Identify which cell holds the provided text, then report its [X, Y] central coordinate. 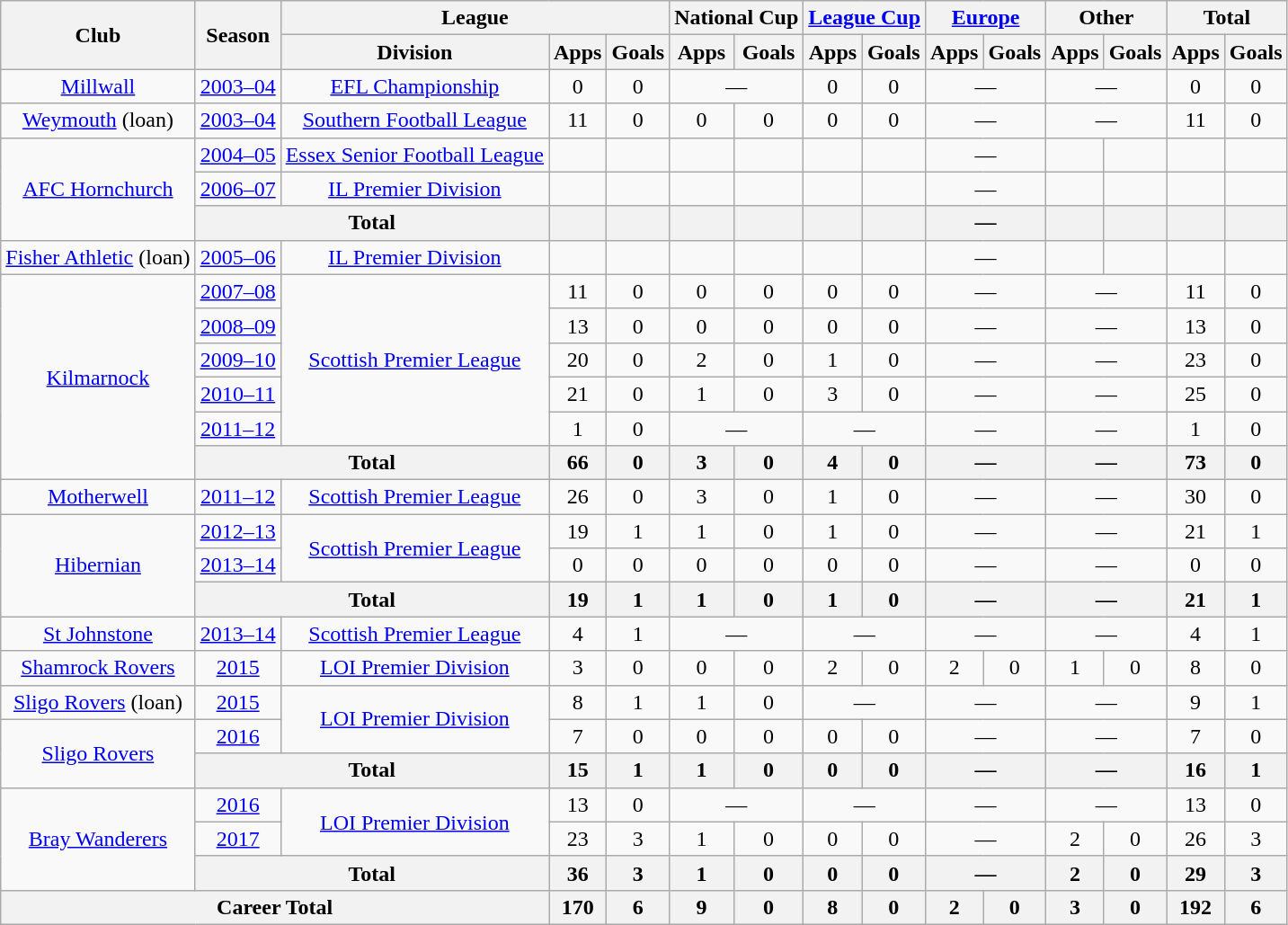
170 [577, 907]
Shamrock Rovers [98, 668]
30 [1195, 497]
Sligo Rovers (loan) [98, 702]
16 [1195, 770]
League Cup [865, 18]
36 [577, 873]
Fisher Athletic (loan) [98, 257]
2007–08 [237, 291]
Millwall [98, 86]
2012–13 [237, 531]
Career Total [275, 907]
29 [1195, 873]
Division [414, 52]
St Johnstone [98, 634]
Sligo Rovers [98, 753]
2004–05 [237, 155]
AFC Hornchurch [98, 189]
20 [577, 360]
192 [1195, 907]
Weymouth (loan) [98, 120]
Season [237, 35]
Europe [986, 18]
2006–07 [237, 189]
EFL Championship [414, 86]
National Cup [737, 18]
2008–09 [237, 325]
73 [1195, 463]
15 [577, 770]
Hibernian [98, 565]
2010–11 [237, 394]
Southern Football League [414, 120]
25 [1195, 394]
66 [577, 463]
Essex Senior Football League [414, 155]
2009–10 [237, 360]
Bray Wanderers [98, 839]
Kilmarnock [98, 377]
Club [98, 35]
Motherwell [98, 497]
2005–06 [237, 257]
League [475, 18]
2017 [237, 839]
Other [1106, 18]
